Search for the cell housing the specified text and yield its (x, y) center coordinate. 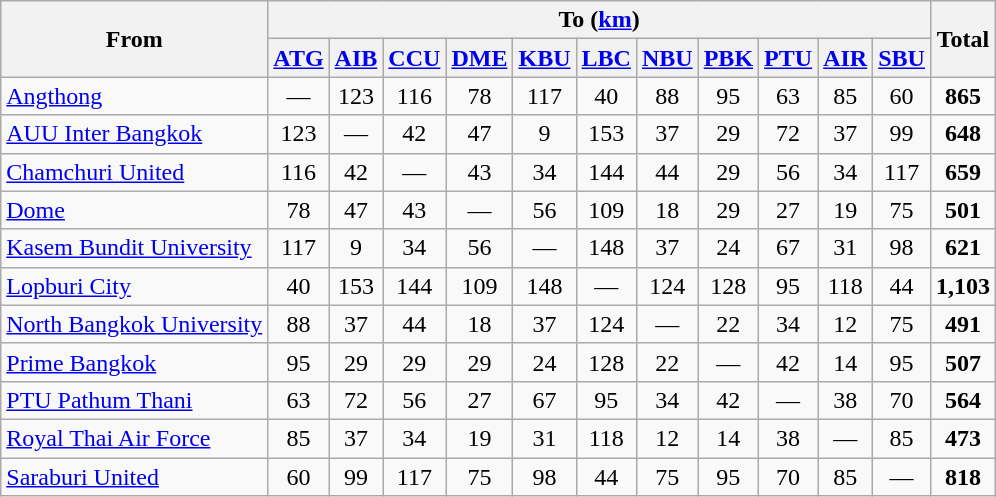
To (km) (600, 20)
CCU (414, 58)
AIB (356, 58)
659 (962, 172)
648 (962, 134)
ATG (298, 58)
501 (962, 210)
AUU Inter Bangkok (134, 134)
PTU (788, 58)
PTU Pathum Thani (134, 400)
North Bangkok University (134, 324)
LBC (606, 58)
Dome (134, 210)
Prime Bangkok (134, 362)
SBU (902, 58)
Chamchuri United (134, 172)
DME (480, 58)
From (134, 39)
491 (962, 324)
KBU (544, 58)
Saraburi United (134, 477)
Kasem Bundit University (134, 248)
Total (962, 39)
PBK (728, 58)
473 (962, 438)
564 (962, 400)
Lopburi City (134, 286)
NBU (667, 58)
Angthong (134, 96)
1,103 (962, 286)
621 (962, 248)
AIR (846, 58)
507 (962, 362)
818 (962, 477)
865 (962, 96)
Royal Thai Air Force (134, 438)
